Capture the cell that displays the provided text and extract its [x, y] central coordinate. 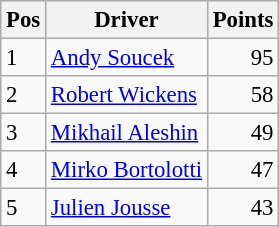
Robert Wickens [127, 95]
Mikhail Aleshin [127, 133]
49 [242, 133]
Mirko Bortolotti [127, 170]
58 [242, 95]
Andy Soucek [127, 58]
3 [24, 133]
Driver [127, 20]
4 [24, 170]
Julien Jousse [127, 208]
1 [24, 58]
43 [242, 208]
2 [24, 95]
5 [24, 208]
47 [242, 170]
95 [242, 58]
Pos [24, 20]
Points [242, 20]
